Scan for the cell matching the given text and deliver its [X, Y] coordinate at center. 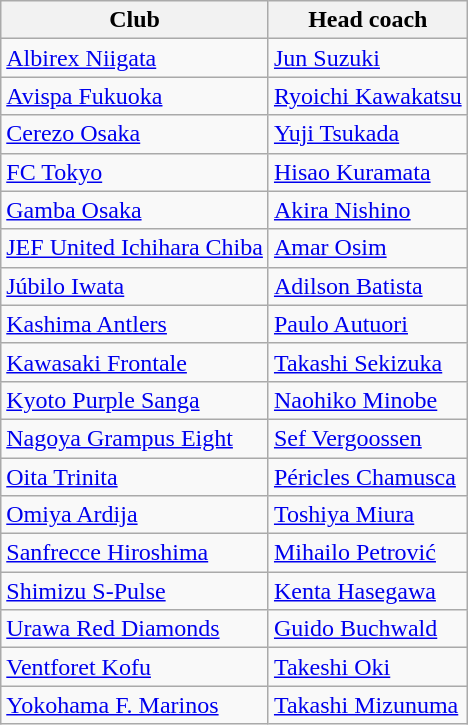
Avispa Fukuoka [135, 96]
Oita Trinita [135, 477]
Amar Osim [368, 248]
Jun Suzuki [368, 58]
Naohiko Minobe [368, 400]
Yuji Tsukada [368, 134]
Péricles Chamusca [368, 477]
Kyoto Purple Sanga [135, 400]
Kawasaki Frontale [135, 362]
Sef Vergoossen [368, 438]
Omiya Ardija [135, 515]
Nagoya Grampus Eight [135, 438]
Toshiya Miura [368, 515]
Head coach [368, 20]
Adilson Batista [368, 286]
Takashi Sekizuka [368, 362]
Yokohama F. Marinos [135, 705]
Albirex Niigata [135, 58]
Takeshi Oki [368, 667]
Hisao Kuramata [368, 172]
Kenta Hasegawa [368, 591]
Club [135, 20]
JEF United Ichihara Chiba [135, 248]
Kashima Antlers [135, 324]
Paulo Autuori [368, 324]
Guido Buchwald [368, 629]
Cerezo Osaka [135, 134]
Ventforet Kofu [135, 667]
FC Tokyo [135, 172]
Mihailo Petrović [368, 553]
Gamba Osaka [135, 210]
Júbilo Iwata [135, 286]
Takashi Mizunuma [368, 705]
Akira Nishino [368, 210]
Ryoichi Kawakatsu [368, 96]
Shimizu S-Pulse [135, 591]
Urawa Red Diamonds [135, 629]
Sanfrecce Hiroshima [135, 553]
